Determine the [X, Y] coordinate at the center of the cell enclosing the given text.  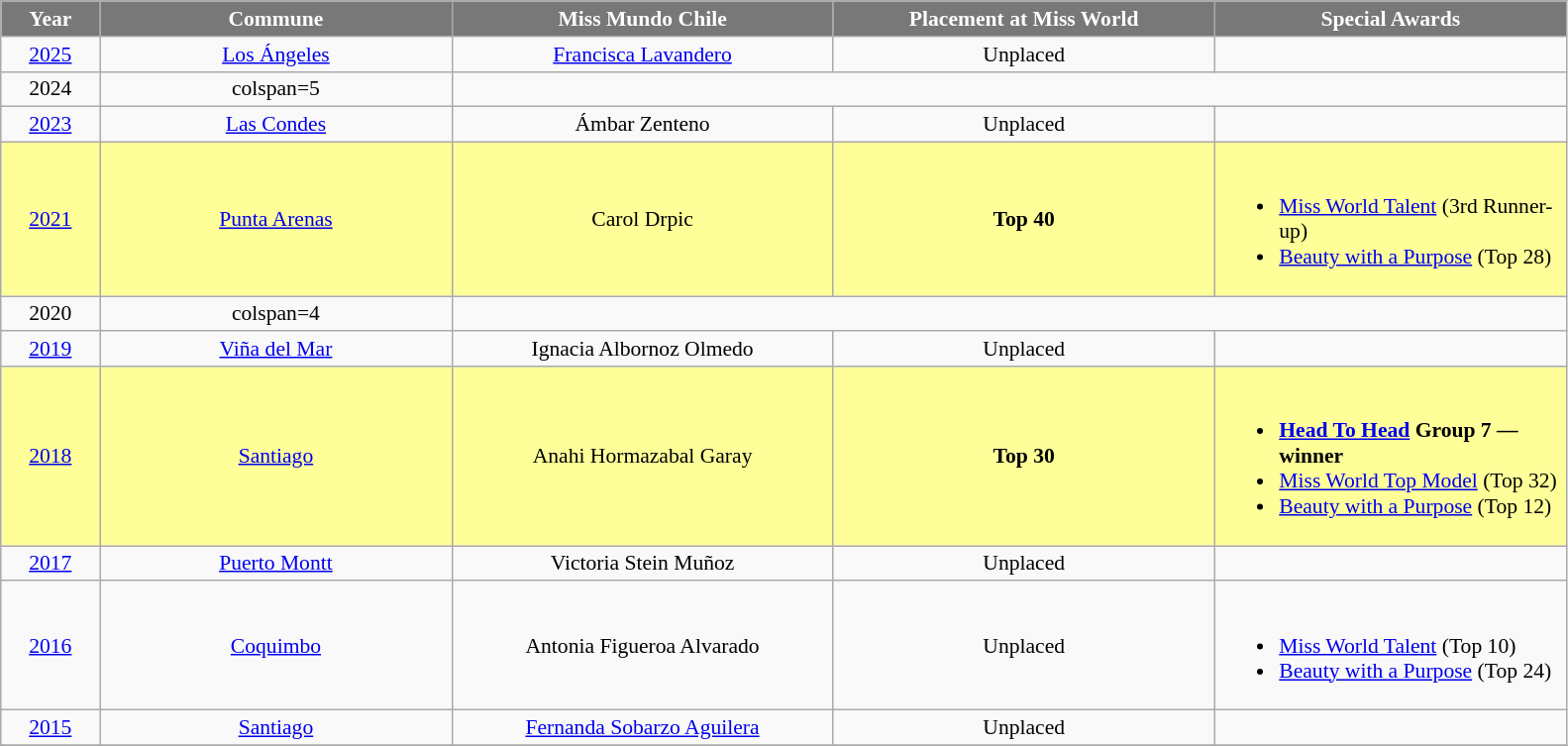
2025 [51, 54]
2016 [51, 646]
2015 [51, 727]
Commune [275, 19]
2024 [51, 89]
2021 [51, 220]
Antonia Figueroa Alvarado [642, 646]
Top 40 [1024, 220]
2017 [51, 564]
2023 [51, 125]
Top 30 [1024, 456]
colspan=5 [275, 89]
Punta Arenas [275, 220]
Coquimbo [275, 646]
Miss World Talent (Top 10)Beauty with a Purpose (Top 24) [1391, 646]
Miss World Talent (3rd Runner-up)Beauty with a Purpose (Top 28) [1391, 220]
Fernanda Sobarzo Aguilera [642, 727]
Viña del Mar [275, 350]
Placement at Miss World [1024, 19]
Los Ángeles [275, 54]
Francisca Lavandero [642, 54]
2018 [51, 456]
Ámbar Zenteno [642, 125]
Carol Drpic [642, 220]
Las Condes [275, 125]
Year [51, 19]
Anahi Hormazabal Garay [642, 456]
colspan=4 [275, 314]
Head To Head Group 7 ― winnerMiss World Top Model (Top 32)Beauty with a Purpose (Top 12) [1391, 456]
Puerto Montt [275, 564]
2020 [51, 314]
Miss Mundo Chile [642, 19]
Victoria Stein Muñoz [642, 564]
2019 [51, 350]
Ignacia Albornoz Olmedo [642, 350]
Special Awards [1391, 19]
